Find where the given text appears and provide that cell's center as (x, y) coordinate. 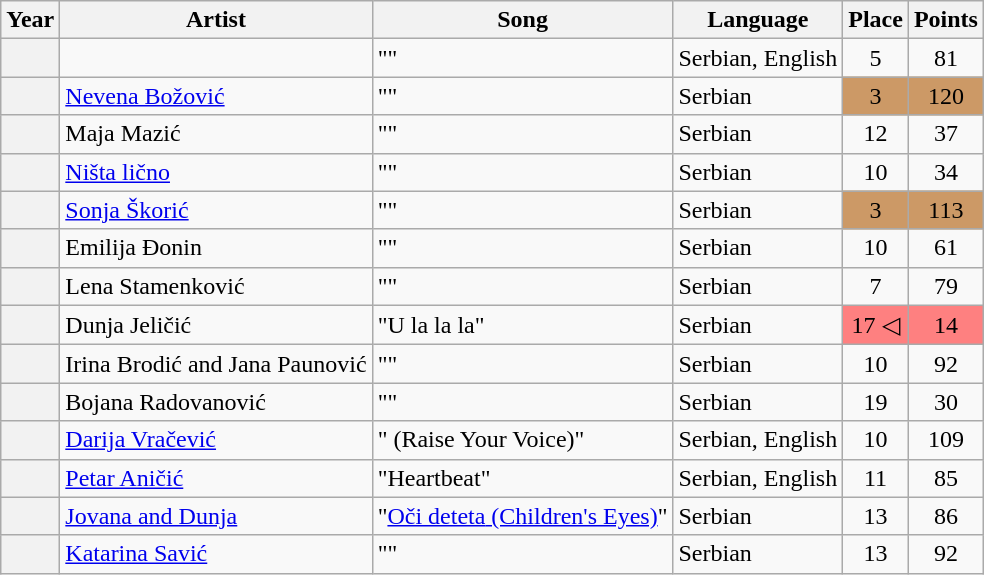
14 (946, 325)
Points (946, 20)
Darija Vračević (216, 440)
Song (522, 20)
17 ◁ (876, 325)
61 (946, 248)
19 (876, 402)
120 (946, 96)
81 (946, 58)
Lena Stamenković (216, 286)
"U la la la" (522, 325)
79 (946, 286)
Artist (216, 20)
Sonja Škorić (216, 210)
Dunja Jeličić (216, 325)
Nevena Božović (216, 96)
Ništa lično (216, 172)
"Oči deteta (Children's Eyes)" (522, 516)
34 (946, 172)
Jovana and Dunja (216, 516)
Language (758, 20)
Bojana Radovanović (216, 402)
37 (946, 134)
Petar Aničić (216, 478)
Year (30, 20)
Maja Mazić (216, 134)
Place (876, 20)
5 (876, 58)
"Heartbeat" (522, 478)
12 (876, 134)
Katarina Savić (216, 554)
86 (946, 516)
7 (876, 286)
Emilija Đonin (216, 248)
Irina Brodić and Jana Paunović (216, 364)
" (Raise Your Voice)" (522, 440)
30 (946, 402)
109 (946, 440)
11 (876, 478)
85 (946, 478)
113 (946, 210)
